Output the (X, Y) coordinate of the center of the cell containing the given text.  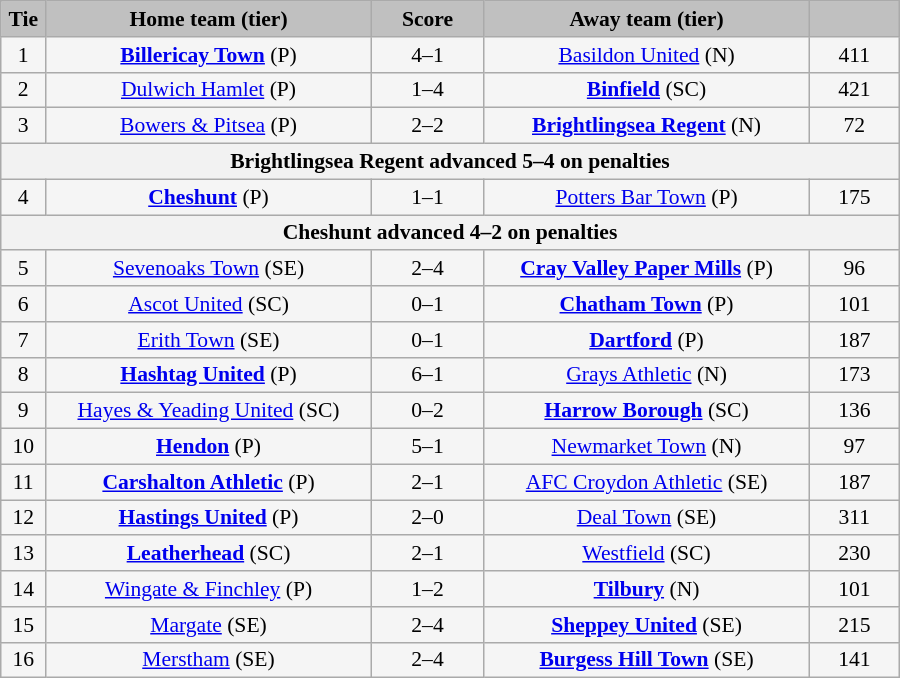
Hastings United (P) (209, 518)
421 (854, 90)
Sheppey United (SE) (647, 625)
136 (854, 411)
Margate (SE) (209, 625)
Hayes & Yeading United (SC) (209, 411)
AFC Croydon Athletic (SE) (647, 482)
Binfield (SC) (647, 90)
96 (854, 269)
Chatham Town (P) (647, 304)
2–2 (427, 126)
6 (24, 304)
Hendon (P) (209, 447)
9 (24, 411)
11 (24, 482)
141 (854, 660)
97 (854, 447)
411 (854, 55)
16 (24, 660)
Bowers & Pitsea (P) (209, 126)
173 (854, 375)
1–4 (427, 90)
Cheshunt (P) (209, 197)
5–1 (427, 447)
Away team (tier) (647, 19)
Grays Athletic (N) (647, 375)
Westfield (SC) (647, 554)
1 (24, 55)
Tilbury (N) (647, 589)
Basildon United (N) (647, 55)
Harrow Borough (SC) (647, 411)
5 (24, 269)
230 (854, 554)
6–1 (427, 375)
Brightlingsea Regent advanced 5–4 on penalties (450, 162)
Sevenoaks Town (SE) (209, 269)
2 (24, 90)
Leatherhead (SC) (209, 554)
15 (24, 625)
Ascot United (SC) (209, 304)
0–2 (427, 411)
Score (427, 19)
Cheshunt advanced 4–2 on penalties (450, 233)
Dulwich Hamlet (P) (209, 90)
Newmarket Town (N) (647, 447)
2–0 (427, 518)
215 (854, 625)
1–2 (427, 589)
Home team (tier) (209, 19)
8 (24, 375)
311 (854, 518)
1–1 (427, 197)
Dartford (P) (647, 340)
Tie (24, 19)
72 (854, 126)
Hashtag United (P) (209, 375)
4 (24, 197)
175 (854, 197)
14 (24, 589)
Wingate & Finchley (P) (209, 589)
7 (24, 340)
Erith Town (SE) (209, 340)
12 (24, 518)
Merstham (SE) (209, 660)
Cray Valley Paper Mills (P) (647, 269)
Brightlingsea Regent (N) (647, 126)
Deal Town (SE) (647, 518)
3 (24, 126)
Carshalton Athletic (P) (209, 482)
Billericay Town (P) (209, 55)
Burgess Hill Town (SE) (647, 660)
13 (24, 554)
4–1 (427, 55)
Potters Bar Town (P) (647, 197)
10 (24, 447)
